Return [X, Y] of the center of cell containing provided text 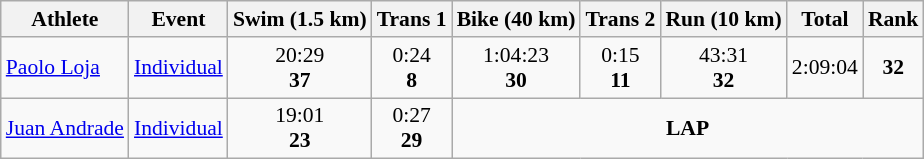
2:09:04 [825, 68]
Trans 2 [620, 19]
Bike (40 km) [516, 19]
Total [825, 19]
Rank [894, 19]
Swim (1.5 km) [300, 19]
Paolo Loja [65, 68]
Event [178, 19]
20:2937 [300, 68]
Run (10 km) [723, 19]
Juan Andrade [65, 128]
43:3132 [723, 68]
19:0123 [300, 128]
0:248 [412, 68]
0:2729 [412, 128]
0:1511 [620, 68]
Trans 1 [412, 19]
32 [894, 68]
Athlete [65, 19]
1:04:23 30 [516, 68]
LAP [688, 128]
